From the cell containing the given text, extract its center point as (x, y) coordinate. 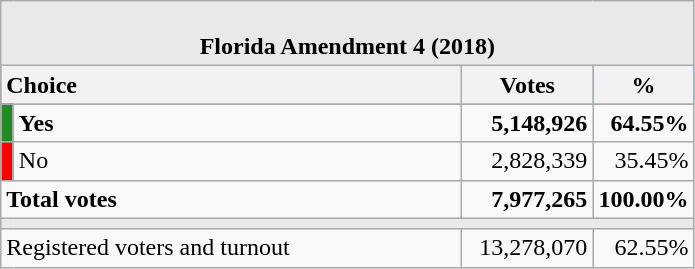
Total votes (232, 199)
Votes (528, 85)
Yes (237, 123)
% (644, 85)
100.00% (644, 199)
Choice (232, 85)
35.45% (644, 161)
64.55% (644, 123)
No (237, 161)
5,148,926 (528, 123)
7,977,265 (528, 199)
62.55% (644, 248)
Florida Amendment 4 (2018) (348, 34)
2,828,339 (528, 161)
Registered voters and turnout (232, 248)
13,278,070 (528, 248)
